Determine the [X, Y] coordinate at the center of the cell enclosing the given text.  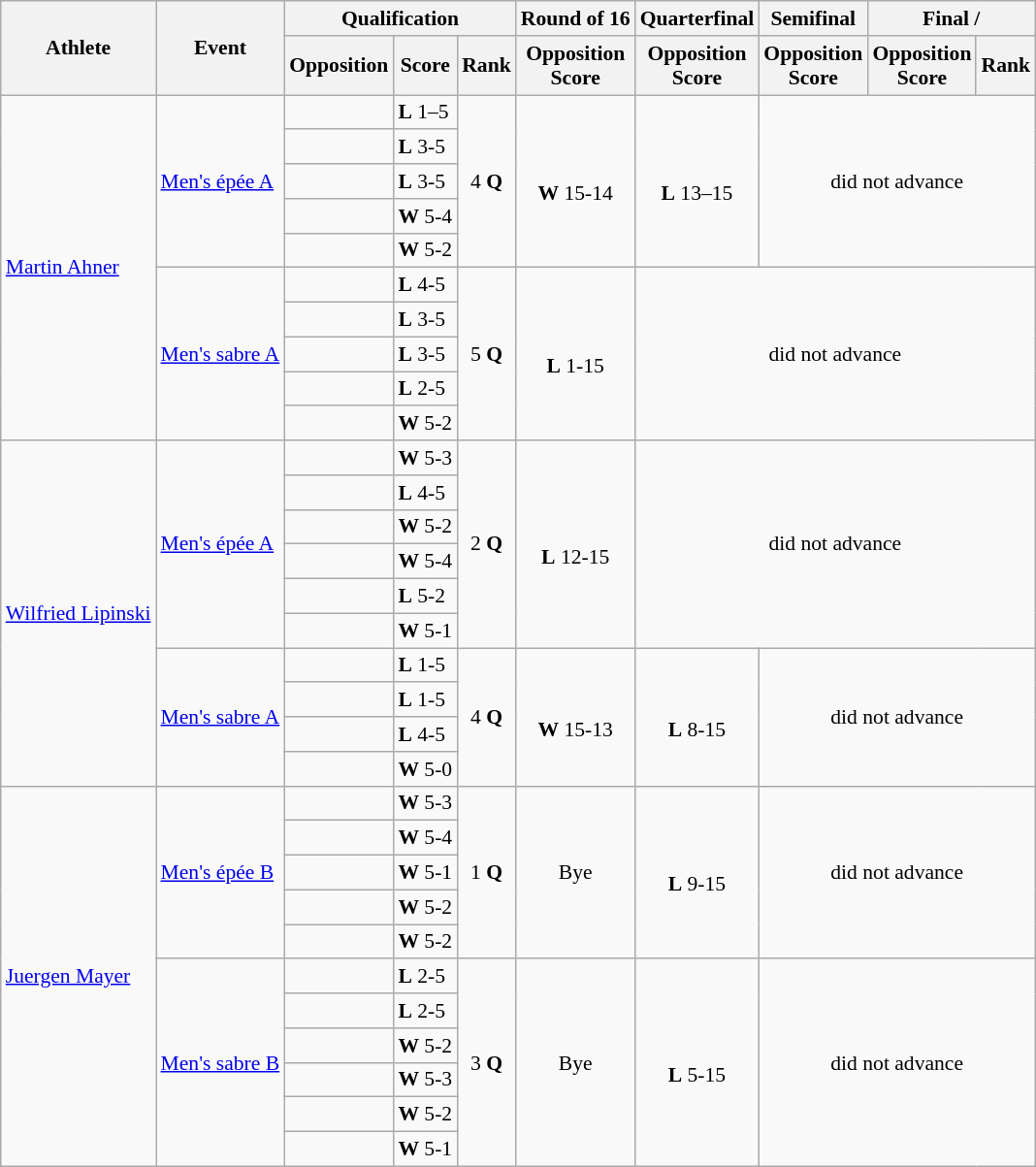
3 Q [487, 1063]
Quarterfinal [697, 18]
Juergen Mayer [79, 976]
Round of 16 [576, 18]
L 5-15 [697, 1063]
Martin Ahner [79, 268]
Score [425, 66]
Event [219, 49]
L 1–5 [425, 113]
L 9-15 [697, 872]
Semifinal [813, 18]
W 15-13 [576, 717]
L 12-15 [576, 544]
1 Q [487, 872]
5 Q [487, 354]
L 8-15 [697, 717]
Athlete [79, 49]
Men's épée B [219, 872]
Men's sabre B [219, 1063]
W 15-14 [576, 181]
Final / [951, 18]
Wilfried Lipinski [79, 613]
L 13–15 [697, 181]
Qualification [400, 18]
2 Q [487, 544]
L 5-2 [425, 597]
L 1-15 [576, 354]
Opposition [339, 66]
W 5-0 [425, 769]
